For the text-containing cell, return its midpoint in (X, Y) coordinate format. 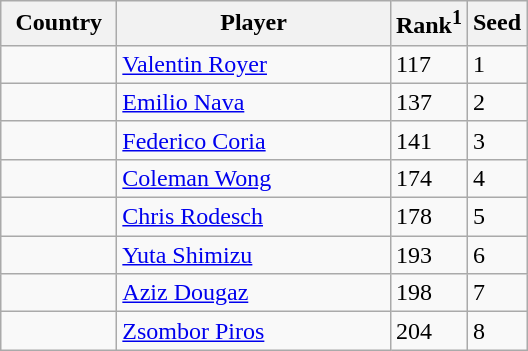
Rank1 (428, 24)
Valentin Royer (254, 64)
Federico Coria (254, 140)
Aziz Dougaz (254, 293)
3 (496, 140)
Emilio Nava (254, 102)
198 (428, 293)
Coleman Wong (254, 178)
Zsombor Piros (254, 331)
Seed (496, 24)
Player (254, 24)
6 (496, 255)
Country (59, 24)
204 (428, 331)
193 (428, 255)
117 (428, 64)
1 (496, 64)
174 (428, 178)
7 (496, 293)
Yuta Shimizu (254, 255)
8 (496, 331)
178 (428, 217)
2 (496, 102)
4 (496, 178)
5 (496, 217)
137 (428, 102)
141 (428, 140)
Chris Rodesch (254, 217)
